Pinpoint the cell where the given text exists, returning its (x, y) midpoint coordinate. 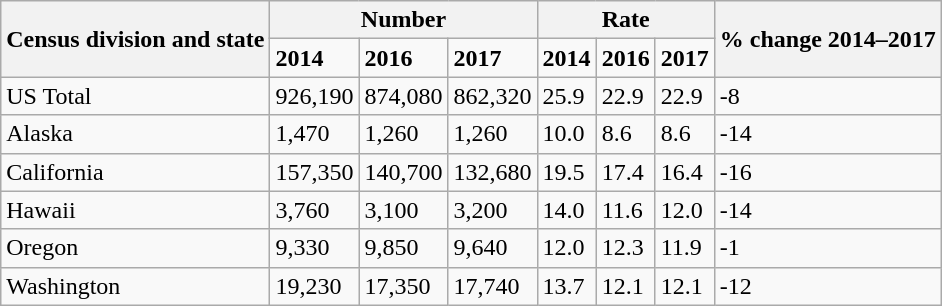
3,760 (314, 210)
9,330 (314, 248)
1,470 (314, 134)
3,100 (404, 210)
17,350 (404, 286)
Washington (136, 286)
19,230 (314, 286)
-8 (828, 96)
Hawaii (136, 210)
16.4 (684, 172)
19.5 (566, 172)
-16 (828, 172)
12.3 (626, 248)
% change 2014–2017 (828, 39)
14.0 (566, 210)
-1 (828, 248)
Oregon (136, 248)
926,190 (314, 96)
140,700 (404, 172)
9,850 (404, 248)
9,640 (492, 248)
Rate (626, 20)
17,740 (492, 286)
Number (404, 20)
Census division and state (136, 39)
132,680 (492, 172)
11.6 (626, 210)
-12 (828, 286)
10.0 (566, 134)
25.9 (566, 96)
157,350 (314, 172)
US Total (136, 96)
862,320 (492, 96)
California (136, 172)
17.4 (626, 172)
Alaska (136, 134)
13.7 (566, 286)
874,080 (404, 96)
3,200 (492, 210)
11.9 (684, 248)
